Output the [x, y] coordinate of the center of the cell containing the given text.  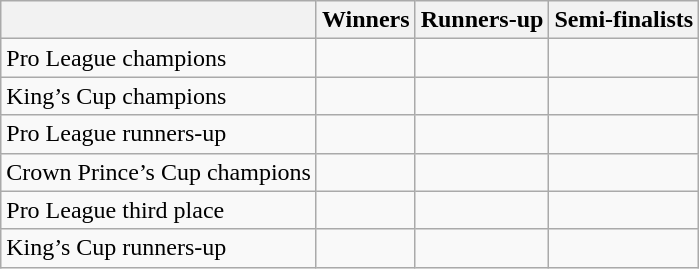
Pro League champions [159, 58]
Runners-up [482, 20]
King’s Cup runners-up [159, 248]
Pro League third place [159, 210]
Crown Prince’s Cup champions [159, 172]
King’s Cup champions [159, 96]
Semi-finalists [624, 20]
Winners [366, 20]
Pro League runners-up [159, 134]
